For the text-containing cell, return its midpoint in [x, y] coordinate format. 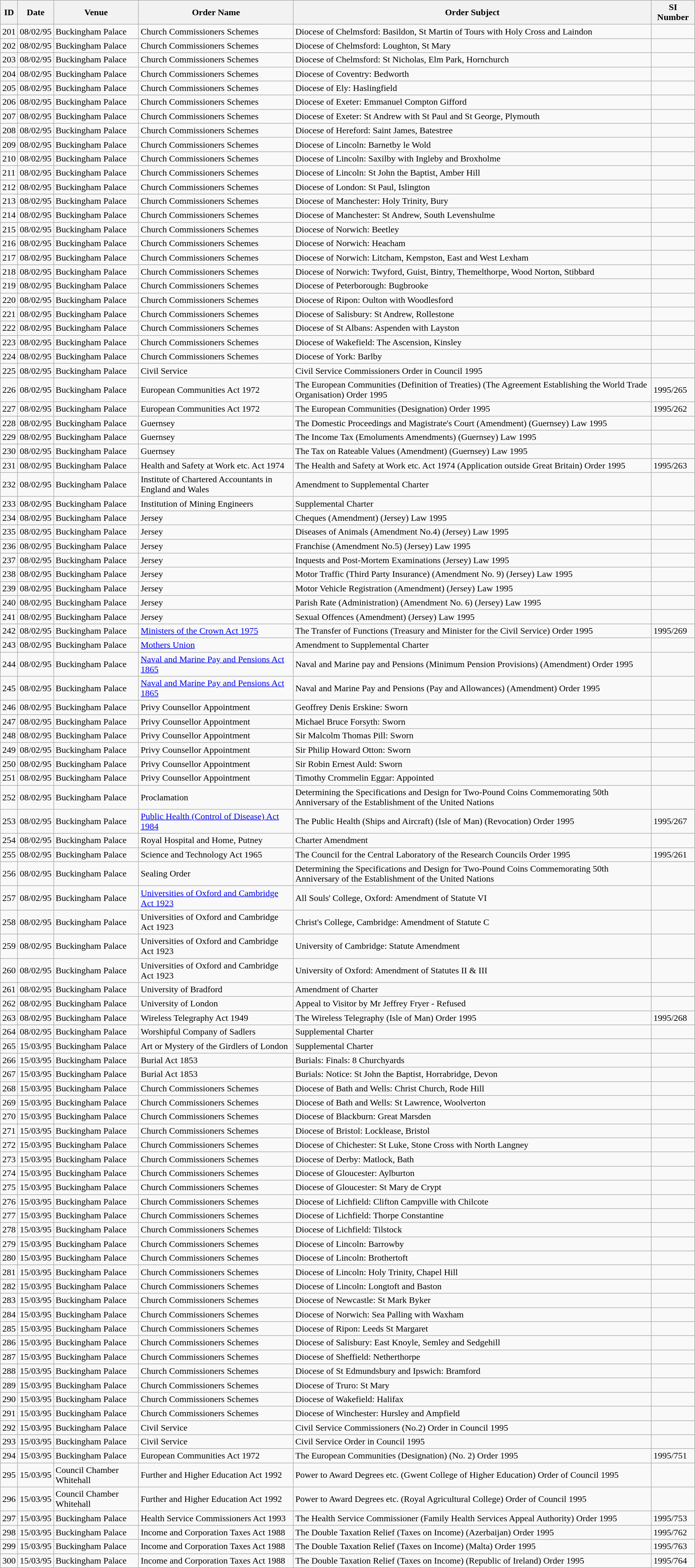
SI Number [673, 13]
Worshipful Company of Sadlers [216, 1032]
Diocese of Lichfield: Tilstock [472, 1230]
209 [9, 144]
246 [9, 708]
University of Cambridge: Statute Amendment [472, 946]
225 [9, 370]
Diocese of Salisbury: St Andrew, Rollestone [472, 314]
205 [9, 88]
292 [9, 1427]
Civil Service Commissioners Order in Council 1995 [472, 370]
217 [9, 258]
Sir Philip Howard Otton: Sworn [472, 750]
University of Oxford: Amendment of Statutes II & III [472, 970]
The Health and Safety at Work etc. Act 1974 (Application outside Great Britain) Order 1995 [472, 465]
202 [9, 46]
269 [9, 1102]
224 [9, 356]
Diocese of Norwich: Beetley [472, 229]
294 [9, 1456]
1995/762 [673, 1532]
255 [9, 855]
All Souls' College, Oxford: Amendment of Statute VI [472, 898]
Diocese of Chelmsford: St Nicholas, Elm Park, Hornchurch [472, 60]
Diocese of Norwich: Twyford, Guist, Bintry, Themelthorpe, Wood Norton, Stibbard [472, 272]
The Double Taxation Relief (Taxes on Income) (Republic of Ireland) Order 1995 [472, 1561]
267 [9, 1074]
234 [9, 518]
Diocese of Derby: Matlock, Bath [472, 1159]
Art or Mystery of the Girdlers of London [216, 1046]
Diocese of Bath and Wells: St Lawrence, Woolverton [472, 1102]
260 [9, 970]
273 [9, 1159]
Sir Malcolm Thomas Pill: Sworn [472, 736]
Civil Service Commissioners (No.2) Order in Council 1995 [472, 1427]
201 [9, 32]
289 [9, 1385]
262 [9, 1004]
The Public Health (Ships and Aircraft) (Isle of Man) (Revocation) Order 1995 [472, 821]
Diocese of Lincoln: Barnetby le Wold [472, 144]
Diocese of Sheffield: Netherthorpe [472, 1357]
Christ's College, Cambridge: Amendment of Statute C [472, 922]
240 [9, 602]
291 [9, 1413]
239 [9, 588]
Motor Vehicle Registration (Amendment) (Jersey) Law 1995 [472, 588]
298 [9, 1532]
Science and Technology Act 1965 [216, 855]
293 [9, 1442]
The Health Service Commissioner (Family Health Services Appeal Authority) Order 1995 [472, 1518]
ID [9, 13]
300 [9, 1561]
Franchise (Amendment No.5) (Jersey) Law 1995 [472, 546]
Date [36, 13]
203 [9, 60]
214 [9, 215]
253 [9, 821]
235 [9, 532]
Sexual Offences (Amendment) (Jersey) Law 1995 [472, 617]
283 [9, 1300]
218 [9, 272]
Order Name [216, 13]
Institution of Mining Engineers [216, 504]
Cheques (Amendment) (Jersey) Law 1995 [472, 518]
Diocese of Blackburn: Great Marsden [472, 1117]
Diseases of Animals (Amendment No.4) (Jersey) Law 1995 [472, 532]
Institute of Chartered Accountants in England and Wales [216, 485]
The Double Taxation Relief (Taxes on Income) (Azerbaijan) Order 1995 [472, 1532]
204 [9, 74]
Naval and Marine Pay and Pensions (Pay and Allowances) (Amendment) Order 1995 [472, 688]
The European Communities (Designation) (No. 2) Order 1995 [472, 1456]
Diocese of Peterborough: Bugbrooke [472, 286]
1995/269 [673, 631]
206 [9, 102]
233 [9, 504]
248 [9, 736]
Inquests and Post-Mortem Examinations (Jersey) Law 1995 [472, 560]
215 [9, 229]
1995/262 [673, 409]
247 [9, 722]
Burials: Notice: St John the Baptist, Horrabridge, Devon [472, 1074]
1995/763 [673, 1546]
Diocese of Exeter: Emmanuel Compton Gifford [472, 102]
261 [9, 990]
Wireless Telegraphy Act 1949 [216, 1018]
274 [9, 1173]
1995/265 [673, 390]
Diocese of York: Barlby [472, 356]
Diocese of Manchester: Holy Trinity, Bury [472, 201]
Burials: Finals: 8 Churchyards [472, 1060]
Diocese of Ely: Haslingfield [472, 88]
271 [9, 1131]
Proclamation [216, 797]
297 [9, 1518]
Michael Bruce Forsyth: Sworn [472, 722]
220 [9, 300]
242 [9, 631]
278 [9, 1230]
Diocese of Gloucester: Aylburton [472, 1173]
295 [9, 1475]
Diocese of Chichester: St Luke, Stone Cross with North Langney [472, 1145]
Diocese of Lincoln: Barrowby [472, 1244]
Diocese of Lichfield: Thorpe Constantine [472, 1216]
266 [9, 1060]
212 [9, 187]
286 [9, 1343]
249 [9, 750]
Power to Award Degrees etc. (Gwent College of Higher Education) Order of Council 1995 [472, 1475]
290 [9, 1399]
Amendment of Charter [472, 990]
Diocese of Manchester: St Andrew, South Levenshulme [472, 215]
1995/268 [673, 1018]
Health and Safety at Work etc. Act 1974 [216, 465]
285 [9, 1329]
288 [9, 1371]
The Tax on Rateable Values (Amendment) (Guernsey) Law 1995 [472, 451]
219 [9, 286]
287 [9, 1357]
221 [9, 314]
270 [9, 1117]
Diocese of Exeter: St Andrew with St Paul and St George, Plymouth [472, 116]
280 [9, 1258]
232 [9, 485]
296 [9, 1499]
263 [9, 1018]
284 [9, 1314]
229 [9, 437]
Naval and Marine pay and Pensions (Minimum Pension Provisions) (Amendment) Order 1995 [472, 664]
243 [9, 645]
Diocese of Lincoln: Longtoft and Baston [472, 1286]
Diocese of Chelmsford: Basildon, St Martin of Tours with Holy Cross and Laindon [472, 32]
Order Subject [472, 13]
277 [9, 1216]
238 [9, 574]
259 [9, 946]
The European Communities (Designation) Order 1995 [472, 409]
The Domestic Proceedings and Magistrate's Court (Amendment) (Guernsey) Law 1995 [472, 423]
216 [9, 244]
228 [9, 423]
Timothy Crommelin Eggar: Appointed [472, 778]
Diocese of Chelmsford: Loughton, St Mary [472, 46]
281 [9, 1272]
254 [9, 840]
Diocese of Winchester: Hursley and Ampfield [472, 1413]
264 [9, 1032]
Diocese of Ripon: Oulton with Woodlesford [472, 300]
268 [9, 1088]
Diocese of St Albans: Aspenden with Layston [472, 328]
1995/263 [673, 465]
The Double Taxation Relief (Taxes on Income) (Malta) Order 1995 [472, 1546]
251 [9, 778]
University of London [216, 1004]
The Council for the Central Laboratory of the Research Councils Order 1995 [472, 855]
University of Bradford [216, 990]
Diocese of Norwich: Sea Palling with Waxham [472, 1314]
Diocese of Hereford: Saint James, Batestree [472, 130]
Diocese of Coventry: Bedworth [472, 74]
Diocese of Wakefield: The Ascension, Kinsley [472, 342]
256 [9, 874]
Geoffrey Denis Erskine: Sworn [472, 708]
Appeal to Visitor by Mr Jeffrey Fryer - Refused [472, 1004]
Diocese of Ripon: Leeds St Margaret [472, 1329]
208 [9, 130]
241 [9, 617]
Motor Traffic (Third Party Insurance) (Amendment No. 9) (Jersey) Law 1995 [472, 574]
Diocese of Newcastle: St Mark Byker [472, 1300]
275 [9, 1187]
Power to Award Degrees etc. (Royal Agricultural College) Order of Council 1995 [472, 1499]
Charter Amendment [472, 840]
245 [9, 688]
258 [9, 922]
272 [9, 1145]
The Income Tax (Emoluments Amendments) (Guernsey) Law 1995 [472, 437]
1995/753 [673, 1518]
299 [9, 1546]
237 [9, 560]
Sealing Order [216, 874]
222 [9, 328]
257 [9, 898]
The Wireless Telegraphy (Isle of Man) Order 1995 [472, 1018]
Royal Hospital and Home, Putney [216, 840]
226 [9, 390]
Diocese of Lincoln: Holy Trinity, Chapel Hill [472, 1272]
Diocese of Bath and Wells: Christ Church, Rode Hill [472, 1088]
282 [9, 1286]
244 [9, 664]
Public Health (Control of Disease) Act 1984 [216, 821]
210 [9, 159]
Diocese of Lincoln: St John the Baptist, Amber Hill [472, 173]
279 [9, 1244]
Diocese of Gloucester: St Mary de Crypt [472, 1187]
236 [9, 546]
Diocese of Wakefield: Halifax [472, 1399]
213 [9, 201]
Diocese of Norwich: Heacham [472, 244]
1995/764 [673, 1561]
Sir Robin Ernest Auld: Sworn [472, 764]
231 [9, 465]
276 [9, 1202]
Diocese of Truro: St Mary [472, 1385]
223 [9, 342]
227 [9, 409]
Diocese of St Edmundsbury and Ipswich: Bramford [472, 1371]
Venue [96, 13]
1995/267 [673, 821]
Diocese of London: St Paul, Islington [472, 187]
Diocese of Bristol: Locklease, Bristol [472, 1131]
265 [9, 1046]
230 [9, 451]
The European Communities (Definition of Treaties) (The Agreement Establishing the World Trade Organisation) Order 1995 [472, 390]
1995/261 [673, 855]
Diocese of Norwich: Litcham, Kempston, East and West Lexham [472, 258]
Diocese of Salisbury: East Knoyle, Semley and Sedgehill [472, 1343]
Health Service Commissioners Act 1993 [216, 1518]
211 [9, 173]
Ministers of the Crown Act 1975 [216, 631]
Diocese of Lincoln: Saxilby with Ingleby and Broxholme [472, 159]
Civil Service Order in Council 1995 [472, 1442]
252 [9, 797]
Diocese of Lincoln: Brothertoft [472, 1258]
Parish Rate (Administration) (Amendment No. 6) (Jersey) Law 1995 [472, 602]
207 [9, 116]
Diocese of Lichfield: Clifton Campville with Chilcote [472, 1202]
Mothers Union [216, 645]
1995/751 [673, 1456]
The Transfer of Functions (Treasury and Minister for the Civil Service) Order 1995 [472, 631]
250 [9, 764]
